From the cell containing the given text, extract its center point as (x, y) coordinate. 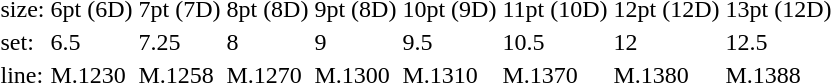
7.25 (180, 42)
12 (666, 42)
8 (268, 42)
9.5 (450, 42)
10.5 (555, 42)
6.5 (92, 42)
9 (356, 42)
